Output the [X, Y] coordinate of the center of the cell containing the given text.  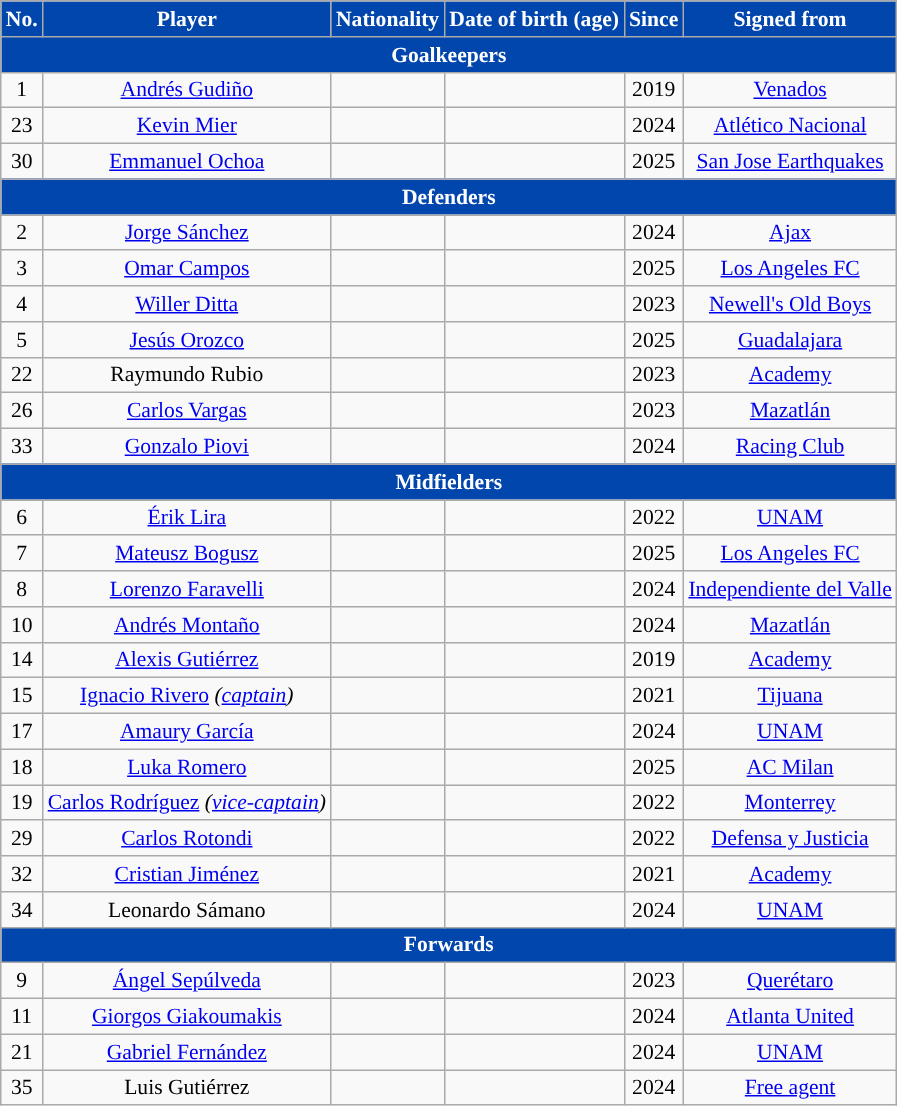
Tijuana [790, 696]
Guadalajara [790, 340]
Querétaro [790, 981]
Racing Club [790, 447]
Ignacio Rivero (captain) [187, 696]
Alexis Gutiérrez [187, 660]
Mateusz Bogusz [187, 554]
Luis Gutiérrez [187, 1088]
26 [22, 411]
Jesús Orozco [187, 340]
San Jose Earthquakes [790, 162]
Érik Lira [187, 518]
1 [22, 90]
Midfielders [449, 482]
Ajax [790, 233]
Venados [790, 90]
2 [22, 233]
8 [22, 589]
17 [22, 732]
Defenders [449, 197]
Carlos Rodríguez (vice-captain) [187, 803]
Ángel Sepúlveda [187, 981]
21 [22, 1052]
Defensa y Justicia [790, 839]
No. [22, 19]
Forwards [449, 945]
Omar Campos [187, 269]
Giorgos Giakoumakis [187, 1017]
Monterrey [790, 803]
3 [22, 269]
Gabriel Fernández [187, 1052]
Amaury García [187, 732]
Atlanta United [790, 1017]
35 [22, 1088]
5 [22, 340]
30 [22, 162]
33 [22, 447]
Cristian Jiménez [187, 874]
22 [22, 375]
18 [22, 767]
Andrés Gudiño [187, 90]
Lorenzo Faravelli [187, 589]
Signed from [790, 19]
Free agent [790, 1088]
AC Milan [790, 767]
Emmanuel Ochoa [187, 162]
Carlos Rotondi [187, 839]
Player [187, 19]
Raymundo Rubio [187, 375]
15 [22, 696]
4 [22, 304]
Leonardo Sámano [187, 910]
Luka Romero [187, 767]
14 [22, 660]
Jorge Sánchez [187, 233]
Since [654, 19]
9 [22, 981]
7 [22, 554]
Carlos Vargas [187, 411]
Date of birth (age) [534, 19]
Willer Ditta [187, 304]
Goalkeepers [449, 55]
Independiente del Valle [790, 589]
19 [22, 803]
Kevin Mier [187, 126]
6 [22, 518]
Nationality [388, 19]
Atlético Nacional [790, 126]
11 [22, 1017]
Gonzalo Piovi [187, 447]
Andrés Montaño [187, 625]
Newell's Old Boys [790, 304]
34 [22, 910]
32 [22, 874]
10 [22, 625]
23 [22, 126]
29 [22, 839]
